Scan for the cell matching the given text and deliver its [x, y] coordinate at center. 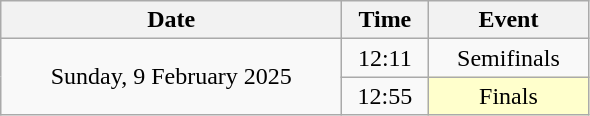
Time [385, 20]
Semifinals [508, 58]
Event [508, 20]
Finals [508, 96]
12:11 [385, 58]
12:55 [385, 96]
Date [172, 20]
Sunday, 9 February 2025 [172, 77]
